Return [X, Y] of the center of cell containing provided text 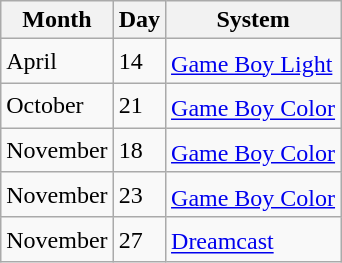
October [57, 106]
23 [139, 194]
April [57, 62]
21 [139, 106]
Month [57, 20]
System [254, 20]
14 [139, 62]
Day [139, 20]
Game Boy Light [254, 62]
27 [139, 240]
Dreamcast [254, 240]
18 [139, 150]
